Detect which cell encompasses the target text, then output its [X, Y] center coordinate. 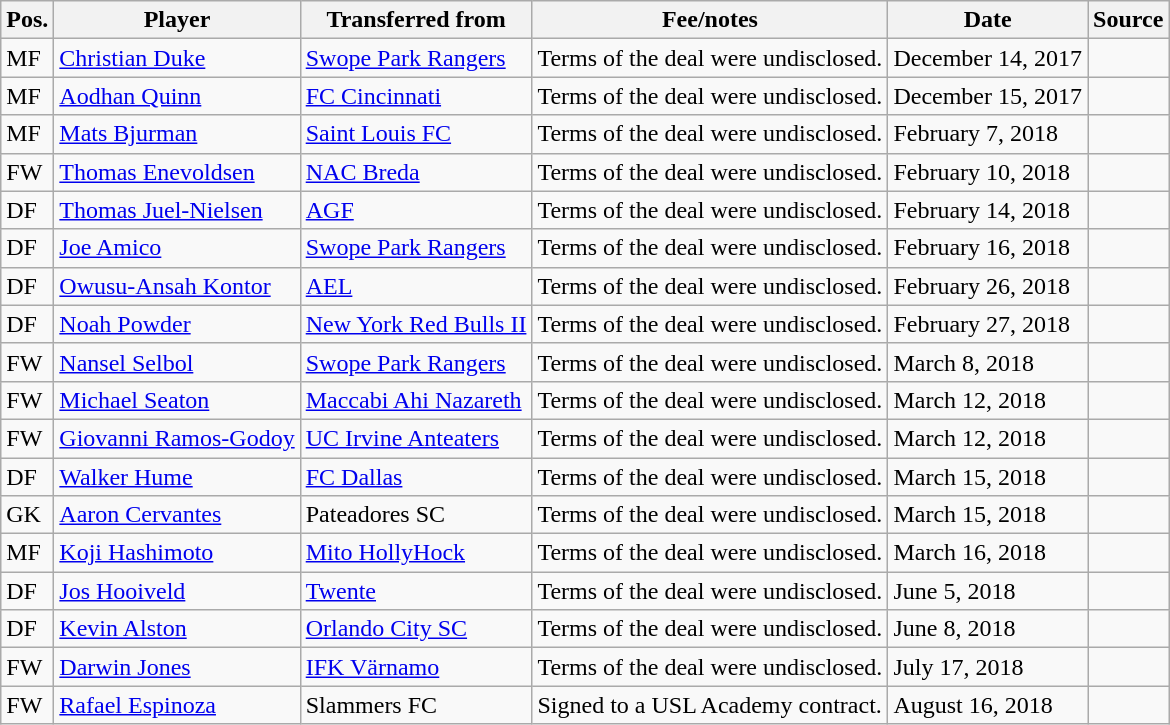
Owusu-Ansah Kontor [177, 286]
February 14, 2018 [988, 210]
Mats Bjurman [177, 134]
March 16, 2018 [988, 553]
February 27, 2018 [988, 324]
IFK Värnamo [416, 667]
GK [28, 515]
Michael Seaton [177, 400]
Koji Hashimoto [177, 553]
Maccabi Ahi Nazareth [416, 400]
Christian Duke [177, 58]
Noah Powder [177, 324]
July 17, 2018 [988, 667]
FC Dallas [416, 477]
Aaron Cervantes [177, 515]
Fee/notes [710, 20]
Giovanni Ramos-Godoy [177, 438]
March 8, 2018 [988, 362]
December 14, 2017 [988, 58]
Slammers FC [416, 705]
Source [1128, 20]
February 16, 2018 [988, 248]
Walker Hume [177, 477]
Nansel Selbol [177, 362]
Thomas Juel-Nielsen [177, 210]
Player [177, 20]
AEL [416, 286]
February 26, 2018 [988, 286]
February 7, 2018 [988, 134]
February 10, 2018 [988, 172]
Pos. [28, 20]
Mito HollyHock [416, 553]
UC Irvine Anteaters [416, 438]
June 5, 2018 [988, 591]
Rafael Espinoza [177, 705]
NAC Breda [416, 172]
Aodhan Quinn [177, 96]
Orlando City SC [416, 629]
June 8, 2018 [988, 629]
August 16, 2018 [988, 705]
Date [988, 20]
December 15, 2017 [988, 96]
Saint Louis FC [416, 134]
Twente [416, 591]
AGF [416, 210]
FC Cincinnati [416, 96]
Joe Amico [177, 248]
Pateadores SC [416, 515]
Transferred from [416, 20]
Thomas Enevoldsen [177, 172]
Signed to a USL Academy contract. [710, 705]
Kevin Alston [177, 629]
New York Red Bulls II [416, 324]
Darwin Jones [177, 667]
Jos Hooiveld [177, 591]
